Return the [x, y] coordinate for the center point of the cell that contains the specified text.  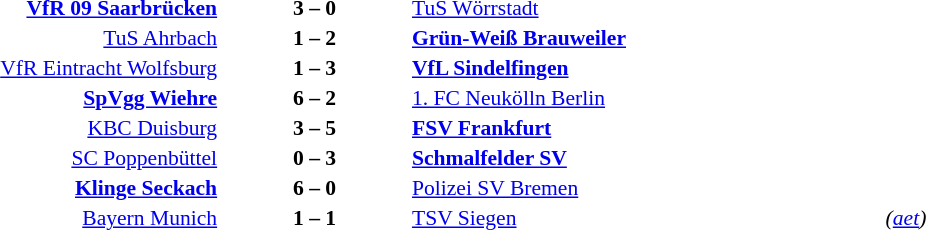
1. FC Neukölln Berlin [646, 98]
Grün-Weiß Brauweiler [646, 38]
1 – 2 [314, 38]
Schmalfelder SV [646, 158]
0 – 3 [314, 158]
6 – 0 [314, 188]
FSV Frankfurt [646, 128]
VfL Sindelfingen [646, 68]
Polizei SV Bremen [646, 188]
6 – 2 [314, 98]
3 – 5 [314, 128]
1 – 3 [314, 68]
